Locate the cell with the specified text and output its [x, y] center coordinate. 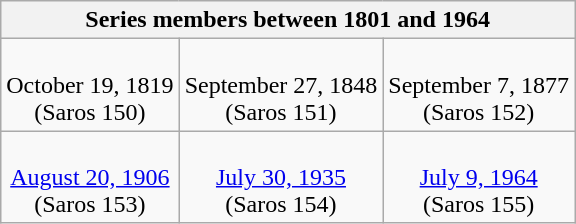
October 19, 1819(Saros 150) [90, 85]
Series members between 1801 and 1964 [288, 20]
September 7, 1877(Saros 152) [479, 85]
July 9, 1964(Saros 155) [479, 177]
July 30, 1935(Saros 154) [281, 177]
August 20, 1906(Saros 153) [90, 177]
September 27, 1848(Saros 151) [281, 85]
